Locate the cell with the specified text and output its (x, y) center coordinate. 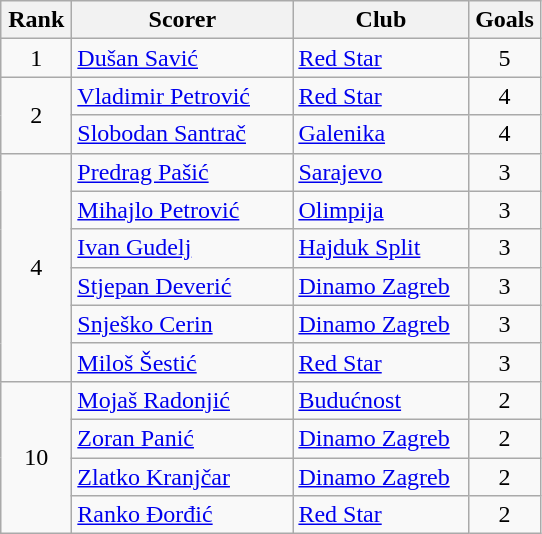
Rank (36, 20)
Zoran Panić (182, 438)
Vladimir Petrović (182, 96)
1 (36, 58)
10 (36, 457)
Stjepan Deverić (182, 286)
5 (504, 58)
Zlatko Kranjčar (182, 477)
Goals (504, 20)
Scorer (182, 20)
Sarajevo (381, 172)
Slobodan Santrač (182, 134)
Ivan Gudelj (182, 248)
Mihajlo Petrović (182, 210)
Miloš Šestić (182, 362)
Predrag Pašić (182, 172)
Budućnost (381, 400)
Club (381, 20)
Mojaš Radonjić (182, 400)
Ranko Đorđić (182, 515)
Dušan Savić (182, 58)
Galenika (381, 134)
Hajduk Split (381, 248)
Snješko Cerin (182, 324)
Olimpija (381, 210)
